Return the [x, y] coordinate for the center point of the cell that contains the specified text.  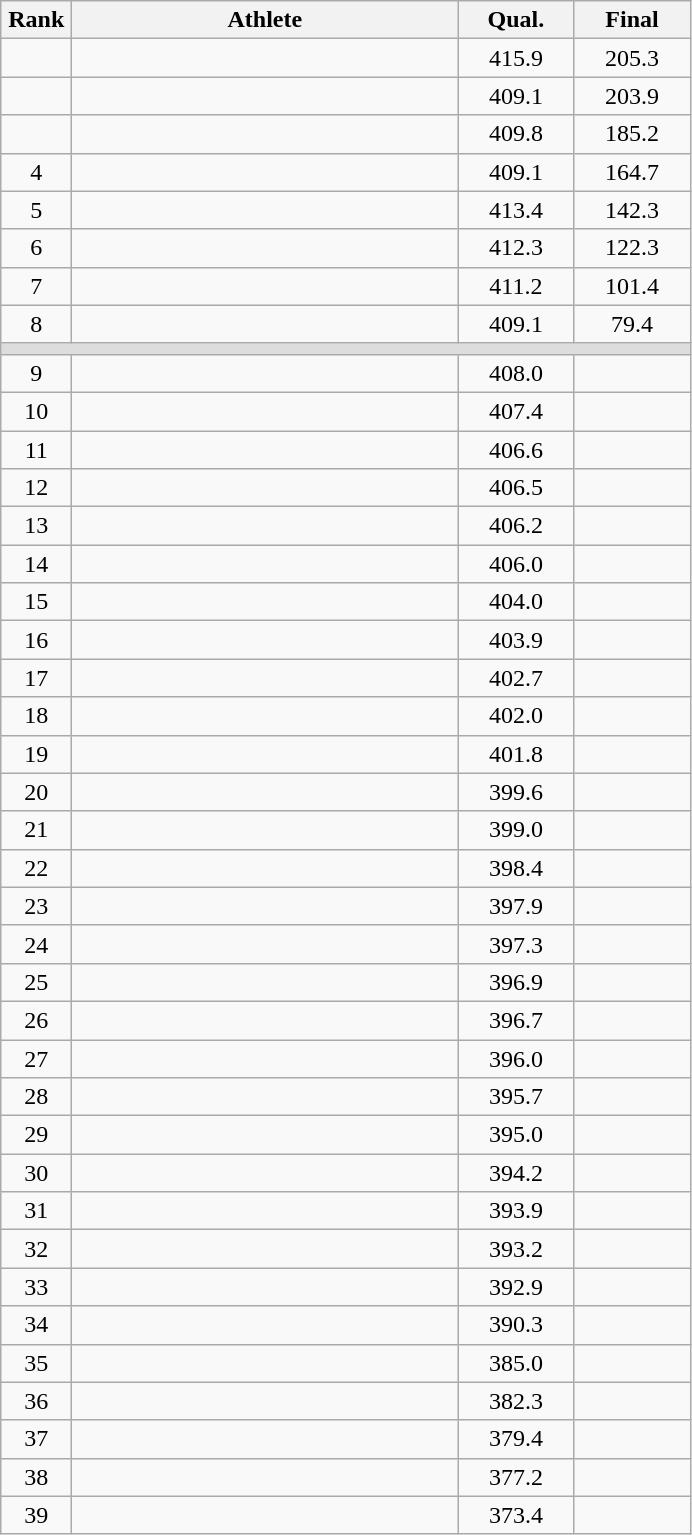
396.7 [516, 1020]
36 [36, 1401]
Final [632, 20]
10 [36, 411]
17 [36, 678]
35 [36, 1363]
373.4 [516, 1515]
393.2 [516, 1249]
5 [36, 210]
402.0 [516, 716]
Rank [36, 20]
39 [36, 1515]
393.9 [516, 1211]
79.4 [632, 324]
20 [36, 792]
394.2 [516, 1173]
7 [36, 286]
377.2 [516, 1477]
399.6 [516, 792]
4 [36, 172]
15 [36, 602]
398.4 [516, 868]
142.3 [632, 210]
408.0 [516, 373]
101.4 [632, 286]
401.8 [516, 754]
25 [36, 982]
19 [36, 754]
21 [36, 830]
23 [36, 906]
122.3 [632, 248]
379.4 [516, 1439]
34 [36, 1325]
28 [36, 1097]
399.0 [516, 830]
406.5 [516, 488]
382.3 [516, 1401]
9 [36, 373]
406.6 [516, 449]
411.2 [516, 286]
392.9 [516, 1287]
185.2 [632, 134]
11 [36, 449]
22 [36, 868]
402.7 [516, 678]
29 [36, 1135]
24 [36, 944]
38 [36, 1477]
397.3 [516, 944]
31 [36, 1211]
14 [36, 564]
16 [36, 640]
412.3 [516, 248]
390.3 [516, 1325]
203.9 [632, 96]
13 [36, 526]
403.9 [516, 640]
396.9 [516, 982]
164.7 [632, 172]
27 [36, 1059]
Athlete [265, 20]
407.4 [516, 411]
406.0 [516, 564]
30 [36, 1173]
18 [36, 716]
397.9 [516, 906]
396.0 [516, 1059]
26 [36, 1020]
409.8 [516, 134]
413.4 [516, 210]
415.9 [516, 58]
12 [36, 488]
33 [36, 1287]
37 [36, 1439]
395.7 [516, 1097]
395.0 [516, 1135]
406.2 [516, 526]
385.0 [516, 1363]
205.3 [632, 58]
Qual. [516, 20]
8 [36, 324]
404.0 [516, 602]
32 [36, 1249]
6 [36, 248]
